Output the [X, Y] coordinate of the center of the cell containing the given text.  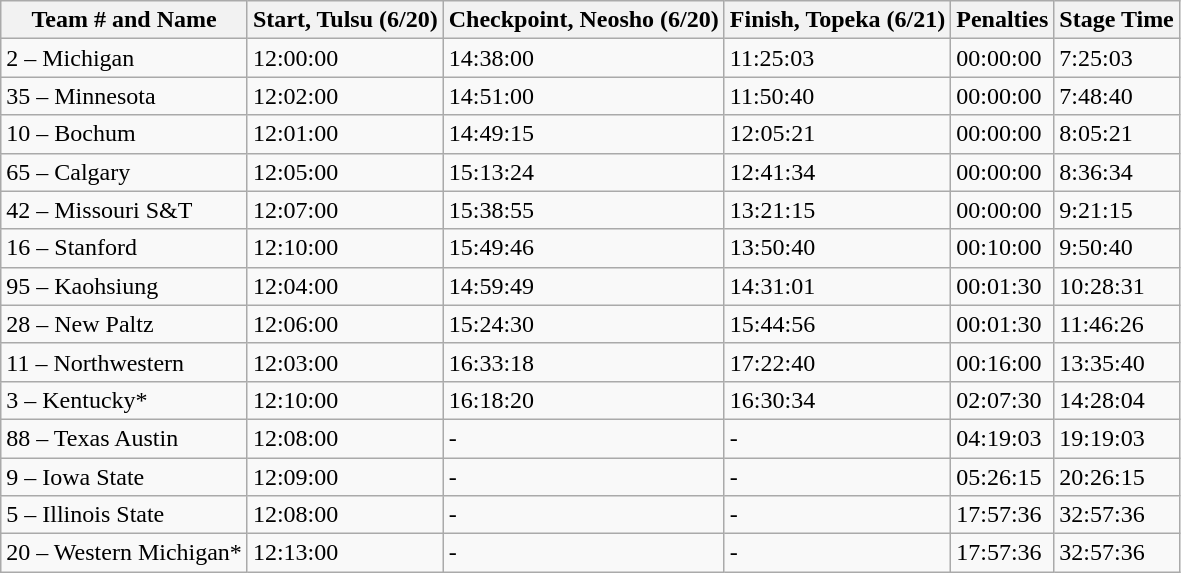
Team # and Name [124, 20]
20:26:15 [1117, 477]
15:13:24 [584, 172]
12:00:00 [345, 58]
7:48:40 [1117, 96]
16 – Stanford [124, 248]
12:06:00 [345, 324]
2 – Michigan [124, 58]
20 – Western Michigan* [124, 553]
12:03:00 [345, 362]
00:10:00 [1002, 248]
13:21:15 [837, 210]
95 – Kaohsiung [124, 286]
Penalties [1002, 20]
35 – Minnesota [124, 96]
Finish, Topeka (6/21) [837, 20]
10 – Bochum [124, 134]
Checkpoint, Neosho (6/20) [584, 20]
14:51:00 [584, 96]
16:18:20 [584, 400]
19:19:03 [1117, 438]
11:25:03 [837, 58]
9:21:15 [1117, 210]
14:31:01 [837, 286]
10:28:31 [1117, 286]
12:01:00 [345, 134]
3 – Kentucky* [124, 400]
13:35:40 [1117, 362]
8:36:34 [1117, 172]
8:05:21 [1117, 134]
9:50:40 [1117, 248]
12:02:00 [345, 96]
12:41:34 [837, 172]
11:46:26 [1117, 324]
14:28:04 [1117, 400]
14:38:00 [584, 58]
14:59:49 [584, 286]
12:09:00 [345, 477]
15:38:55 [584, 210]
16:33:18 [584, 362]
42 – Missouri S&T [124, 210]
02:07:30 [1002, 400]
65 – Calgary [124, 172]
04:19:03 [1002, 438]
28 – New Paltz [124, 324]
88 – Texas Austin [124, 438]
12:04:00 [345, 286]
11:50:40 [837, 96]
Start, Tulsu (6/20) [345, 20]
16:30:34 [837, 400]
00:16:00 [1002, 362]
12:05:00 [345, 172]
12:07:00 [345, 210]
11 – Northwestern [124, 362]
5 – Illinois State [124, 515]
17:22:40 [837, 362]
Stage Time [1117, 20]
15:49:46 [584, 248]
15:44:56 [837, 324]
7:25:03 [1117, 58]
14:49:15 [584, 134]
05:26:15 [1002, 477]
12:13:00 [345, 553]
15:24:30 [584, 324]
9 – Iowa State [124, 477]
13:50:40 [837, 248]
12:05:21 [837, 134]
